Extract the (x, y) coordinate from the center of the cell holding the provided text.  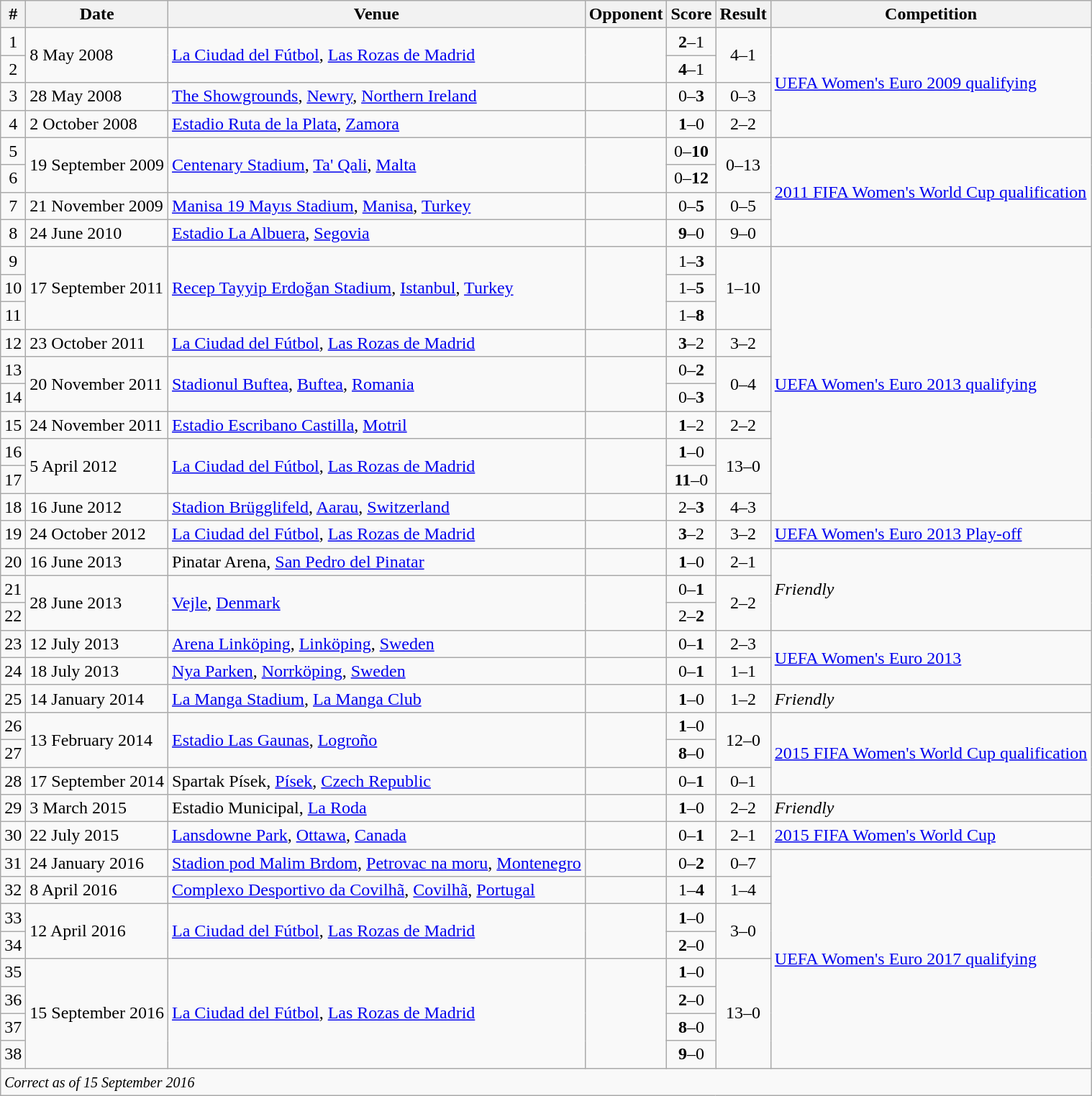
24 November 2011 (97, 425)
34 (13, 945)
1–1 (743, 671)
24 June 2010 (97, 233)
21 November 2009 (97, 206)
UEFA Women's Euro 2013 Play-off (931, 534)
31 (13, 863)
18 July 2013 (97, 671)
8 (13, 233)
UEFA Women's Euro 2013 (931, 657)
23 October 2011 (97, 343)
0–13 (743, 165)
2015 FIFA Women's World Cup qualification (931, 753)
19 (13, 534)
24 October 2012 (97, 534)
7 (13, 206)
16 (13, 452)
0–12 (691, 178)
1–5 (691, 288)
28 (13, 780)
2 (13, 69)
13 (13, 370)
15 September 2016 (97, 1013)
2015 FIFA Women's World Cup (931, 836)
9 (13, 260)
6 (13, 178)
# (13, 14)
Competition (931, 14)
11 (13, 315)
16 June 2012 (97, 507)
The Showgrounds, Newry, Northern Ireland (377, 96)
0–10 (691, 151)
13 February 2014 (97, 739)
Centenary Stadium, Ta' Qali, Malta (377, 165)
Stadion pod Malim Brdom, Petrovac na moru, Montenegro (377, 863)
Opponent (626, 14)
22 (13, 616)
19 September 2009 (97, 165)
5 April 2012 (97, 466)
2011 FIFA Women's World Cup qualification (931, 192)
12 April 2016 (97, 931)
17 September 2011 (97, 288)
4–3 (743, 507)
Estadio Ruta de la Plata, Zamora (377, 124)
30 (13, 836)
20 (13, 562)
UEFA Women's Euro 2009 qualifying (931, 83)
28 May 2008 (97, 96)
3 March 2015 (97, 808)
Venue (377, 14)
24 (13, 671)
12–0 (743, 739)
UEFA Women's Euro 2017 qualifying (931, 959)
21 (13, 589)
4 (13, 124)
Lansdowne Park, Ottawa, Canada (377, 836)
Nya Parken, Norrköping, Sweden (377, 671)
10 (13, 288)
0–7 (743, 863)
Vejle, Denmark (377, 603)
38 (13, 1054)
14 January 2014 (97, 698)
1–10 (743, 288)
12 (13, 343)
26 (13, 726)
Result (743, 14)
8 April 2016 (97, 890)
Manisa 19 Mayıs Stadium, Manisa, Turkey (377, 206)
Estadio Escribano Castilla, Motril (377, 425)
3–0 (743, 931)
Pinatar Arena, San Pedro del Pinatar (377, 562)
0–4 (743, 384)
Correct as of 15 September 2016 (546, 1082)
15 (13, 425)
3 (13, 96)
Arena Linköping, Linköping, Sweden (377, 644)
36 (13, 1000)
20 November 2011 (97, 384)
14 (13, 398)
24 January 2016 (97, 863)
29 (13, 808)
Date (97, 14)
Stadion Brügglifeld, Aarau, Switzerland (377, 507)
Estadio La Albuera, Segovia (377, 233)
25 (13, 698)
Estadio Las Gaunas, Logroño (377, 739)
8 May 2008 (97, 55)
UEFA Women's Euro 2013 qualifying (931, 384)
Estadio Municipal, La Roda (377, 808)
Spartak Písek, Písek, Czech Republic (377, 780)
1–8 (691, 315)
Score (691, 14)
32 (13, 890)
5 (13, 151)
1–3 (691, 260)
La Manga Stadium, La Manga Club (377, 698)
Complexo Desportivo da Covilhã, Covilhã, Portugal (377, 890)
35 (13, 972)
11–0 (691, 480)
17 September 2014 (97, 780)
18 (13, 507)
23 (13, 644)
1 (13, 42)
16 June 2013 (97, 562)
37 (13, 1027)
2 October 2008 (97, 124)
28 June 2013 (97, 603)
12 July 2013 (97, 644)
Recep Tayyip Erdoğan Stadium, Istanbul, Turkey (377, 288)
22 July 2015 (97, 836)
27 (13, 753)
33 (13, 918)
17 (13, 480)
Stadionul Buftea, Buftea, Romania (377, 384)
